Capture the cell that displays the provided text and extract its [x, y] central coordinate. 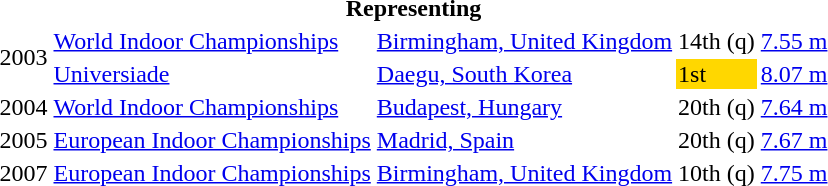
14th (q) [717, 41]
Budapest, Hungary [524, 107]
Universiade [212, 74]
Daegu, South Korea [524, 74]
European Indoor Championships [212, 140]
Birmingham, United Kingdom [524, 41]
Madrid, Spain [524, 140]
1st [717, 74]
